Capture the cell that displays the provided text and extract its (X, Y) central coordinate. 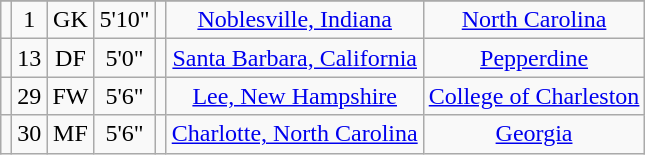
1 (30, 20)
29 (30, 96)
MF (70, 134)
Noblesville, Indiana (294, 20)
DF (70, 58)
Pepperdine (534, 58)
Santa Barbara, California (294, 58)
Charlotte, North Carolina (294, 134)
Georgia (534, 134)
Lee, New Hampshire (294, 96)
North Carolina (534, 20)
5'0" (124, 58)
30 (30, 134)
College of Charleston (534, 96)
FW (70, 96)
5'10" (124, 20)
GK (70, 20)
13 (30, 58)
